Provide the [x, y] coordinate of the cell's center where the given text is located.  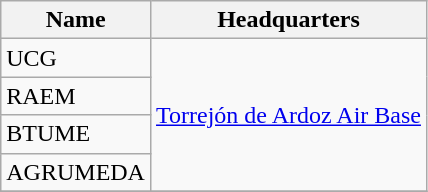
BTUME [76, 134]
Name [76, 20]
Torrejón de Ardoz Air Base [288, 115]
Headquarters [288, 20]
UCG [76, 58]
RAEM [76, 96]
AGRUMEDA [76, 172]
